Find where the given text appears and provide that cell's center as [x, y] coordinate. 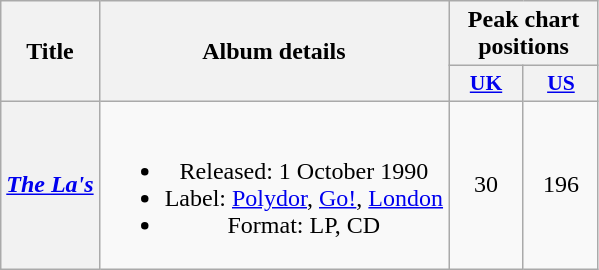
Title [50, 52]
US [560, 84]
196 [560, 184]
Released: 1 October 1990Label: Polydor, Go!, LondonFormat: LP, CD [274, 184]
The La's [50, 184]
UK [486, 84]
30 [486, 184]
Album details [274, 52]
Peak chart positions [524, 34]
